Pinpoint the cell where the given text exists, returning its (x, y) midpoint coordinate. 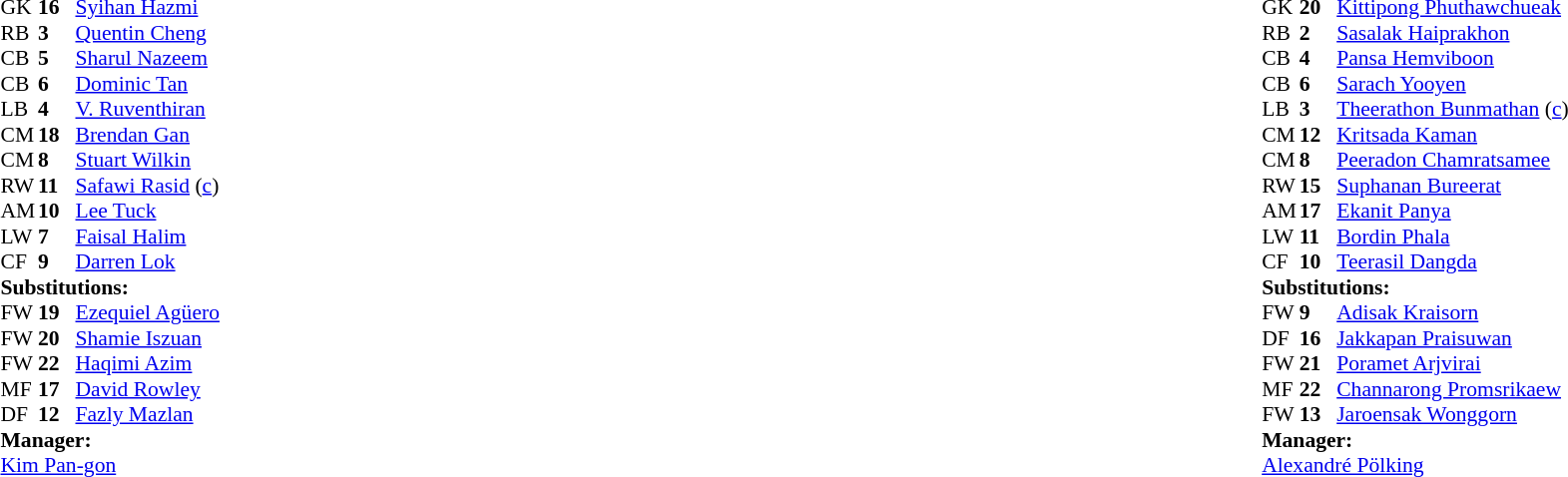
13 (1318, 414)
21 (1318, 364)
19 (57, 312)
Substitutions: (110, 287)
Quentin Cheng (148, 33)
Fazly Mazlan (148, 414)
Manager: (110, 440)
Darren Lok (148, 262)
Brendan Gan (148, 135)
Haqimi Azim (148, 364)
2 (1318, 33)
Ezequiel Agüero (148, 312)
20 (57, 338)
15 (1318, 186)
V. Ruventhiran (148, 109)
David Rowley (148, 389)
Faisal Halim (148, 237)
18 (57, 135)
Sharul Nazeem (148, 59)
Lee Tuck (148, 211)
Dominic Tan (148, 84)
5 (57, 59)
Shamie Iszuan (148, 338)
16 (1318, 338)
Stuart Wilkin (148, 161)
7 (57, 237)
Safawi Rasid (c) (148, 186)
